Provide the (X, Y) coordinate of the cell's center where the given text is located.  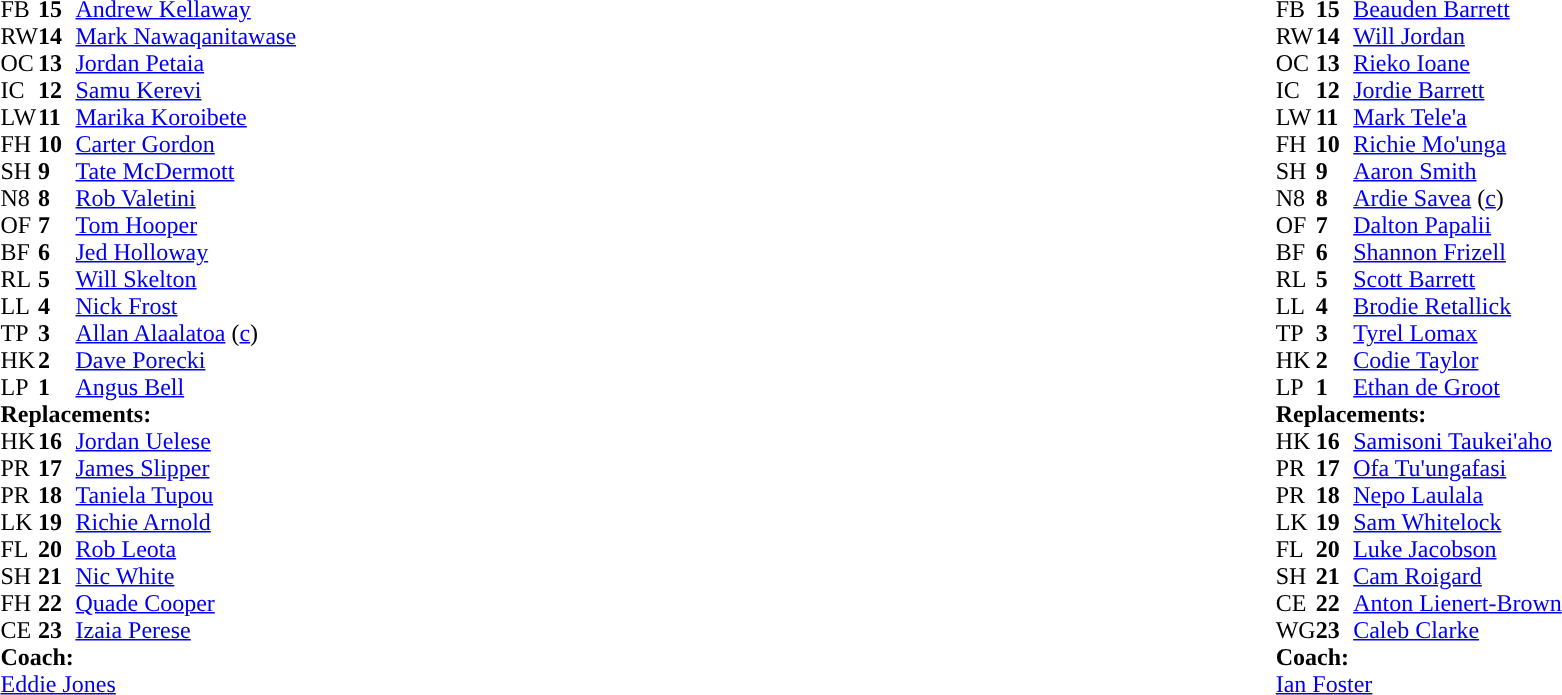
Jordan Uelese (186, 442)
Jordan Petaia (186, 64)
Luke Jacobson (1458, 550)
Rieko Ioane (1458, 64)
Sam Whitelock (1458, 522)
WG (1296, 630)
Jordie Barrett (1458, 90)
Will Jordan (1458, 36)
Rob Valetini (186, 198)
Taniela Tupou (186, 496)
Nepo Laulala (1458, 496)
Dave Porecki (186, 360)
Rob Leota (186, 550)
Nick Frost (186, 306)
Ardie Savea (c) (1458, 198)
Allan Alaalatoa (c) (186, 334)
Nic White (186, 576)
Richie Arnold (186, 522)
Codie Taylor (1458, 360)
Richie Mo'unga (1458, 144)
James Slipper (186, 468)
Cam Roigard (1458, 576)
Carter Gordon (186, 144)
Mark Tele'a (1458, 118)
Anton Lienert-Brown (1458, 604)
Quade Cooper (186, 604)
Tate McDermott (186, 172)
Dalton Papalii (1458, 226)
Will Skelton (186, 280)
Shannon Frizell (1458, 252)
Angus Bell (186, 388)
Tom Hooper (186, 226)
Caleb Clarke (1458, 630)
Mark Nawaqanitawase (186, 36)
Samisoni Taukei'aho (1458, 442)
Jed Holloway (186, 252)
Brodie Retallick (1458, 306)
Ofa Tu'ungafasi (1458, 468)
Samu Kerevi (186, 90)
Ethan de Groot (1458, 388)
Tyrel Lomax (1458, 334)
Scott Barrett (1458, 280)
Izaia Perese (186, 630)
Marika Koroibete (186, 118)
Aaron Smith (1458, 172)
